Find where the given text appears and provide that cell's center as (x, y) coordinate. 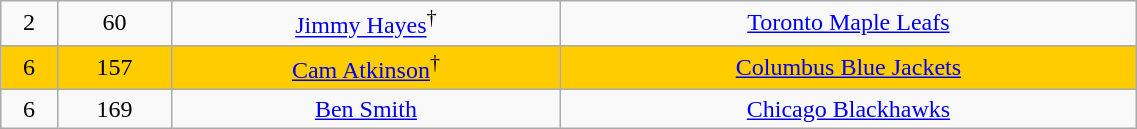
169 (114, 109)
Cam Atkinson† (366, 68)
Chicago Blackhawks (848, 109)
Toronto Maple Leafs (848, 24)
157 (114, 68)
60 (114, 24)
Ben Smith (366, 109)
Jimmy Hayes† (366, 24)
2 (29, 24)
Columbus Blue Jackets (848, 68)
